Extract the (X, Y) coordinate from the center of the cell holding the provided text.  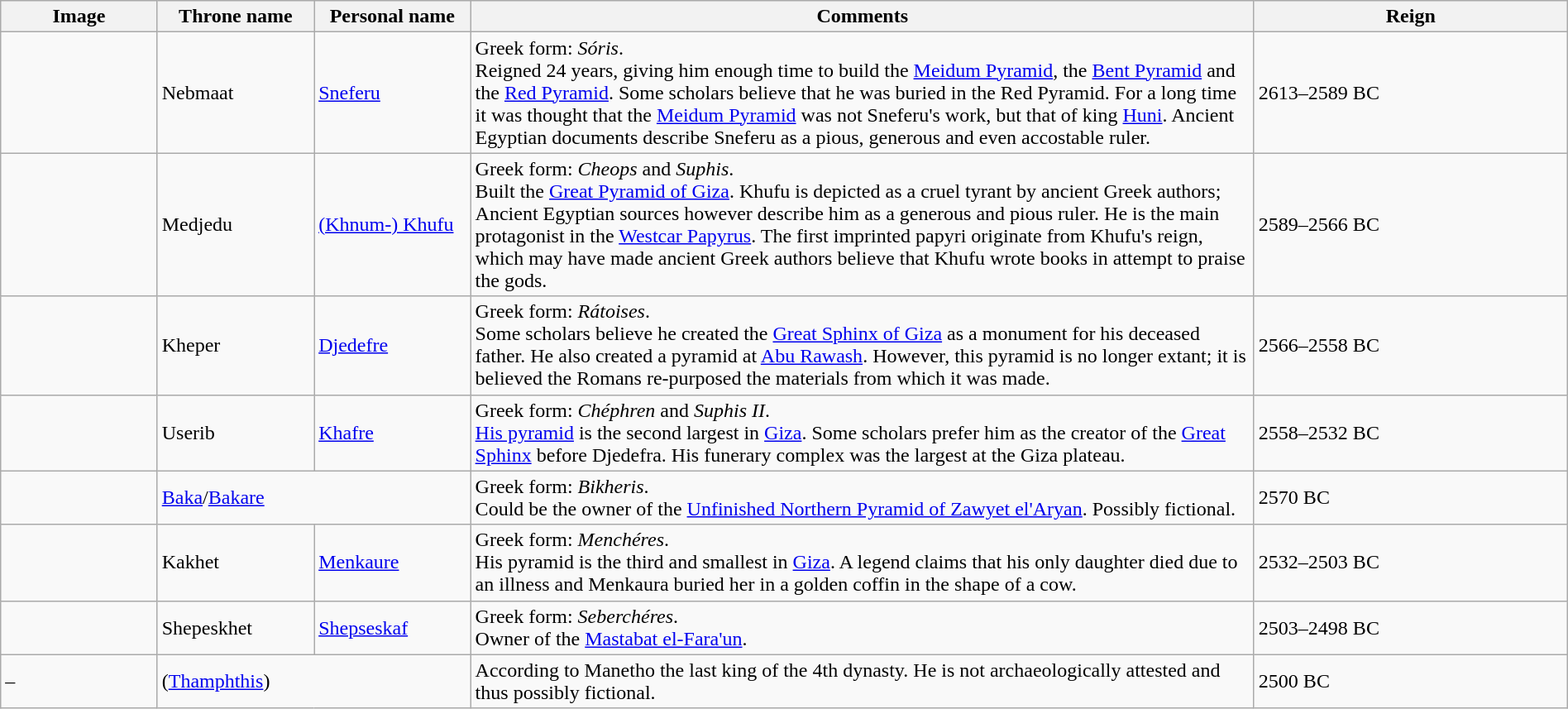
Nebmaat (235, 93)
Khafre (392, 433)
Reign (1411, 17)
Greek form: Seberchéres.Owner of the Mastabat el-Fara'un. (862, 627)
2503–2498 BC (1411, 627)
Comments (862, 17)
Kheper (235, 346)
2613–2589 BC (1411, 93)
2570 BC (1411, 498)
(Khnum-) Khufu (392, 225)
2558–2532 BC (1411, 433)
Greek form: Bikheris.Could be the owner of the Unfinished Northern Pyramid of Zawyet el'Aryan. Possibly fictional. (862, 498)
Shepseskaf (392, 627)
2566–2558 BC (1411, 346)
Personal name (392, 17)
Baka/Bakare (314, 498)
Throne name (235, 17)
Image (79, 17)
Kakhet (235, 563)
– (79, 682)
(Thamphthis) (314, 682)
2500 BC (1411, 682)
Userib (235, 433)
According to Manetho the last king of the 4th dynasty. He is not archaeologically attested and thus possibly fictional. (862, 682)
2589–2566 BC (1411, 225)
Sneferu (392, 93)
Shepeskhet (235, 627)
Menkaure (392, 563)
2532–2503 BC (1411, 563)
Djedefre (392, 346)
Medjedu (235, 225)
